Output the (X, Y) coordinate of the center of the cell containing the given text.  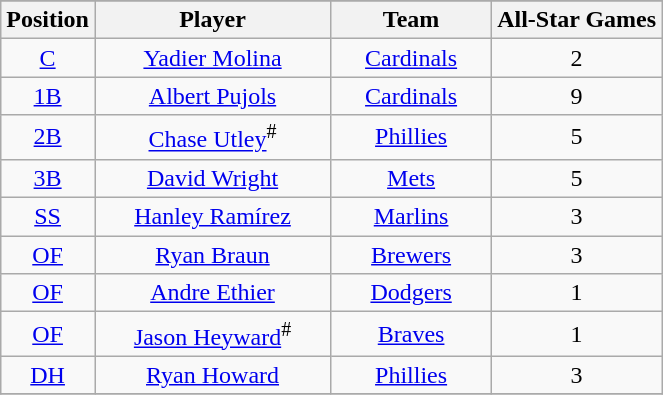
Chase Utley# (212, 138)
SS (48, 217)
David Wright (212, 178)
2 (577, 58)
Brewers (412, 255)
Team (412, 20)
9 (577, 96)
Player (212, 20)
Albert Pujols (212, 96)
Ryan Braun (212, 255)
Yadier Molina (212, 58)
Hanley Ramírez (212, 217)
Ryan Howard (212, 375)
C (48, 58)
Position (48, 20)
Marlins (412, 217)
Jason Heyward# (212, 334)
2B (48, 138)
Dodgers (412, 293)
All-Star Games (577, 20)
Andre Ethier (212, 293)
DH (48, 375)
3B (48, 178)
1B (48, 96)
Mets (412, 178)
Braves (412, 334)
